Capture the cell that displays the provided text and extract its (X, Y) central coordinate. 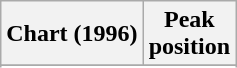
Chart (1996) (72, 34)
Peakposition (189, 34)
